From the cell containing the given text, extract its center point as (X, Y) coordinate. 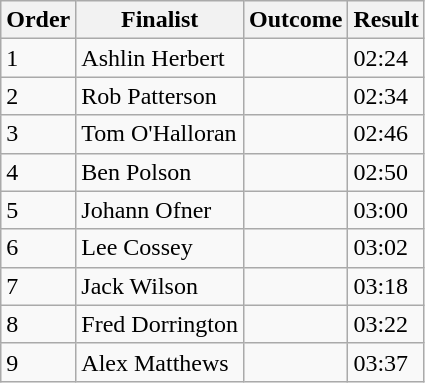
Rob Patterson (160, 96)
03:22 (386, 324)
4 (38, 172)
03:02 (386, 248)
Result (386, 20)
03:18 (386, 286)
03:00 (386, 210)
2 (38, 96)
Tom O'Halloran (160, 134)
Order (38, 20)
Johann Ofner (160, 210)
02:24 (386, 58)
5 (38, 210)
Outcome (296, 20)
Jack Wilson (160, 286)
Fred Dorrington (160, 324)
6 (38, 248)
1 (38, 58)
9 (38, 362)
02:46 (386, 134)
02:50 (386, 172)
Ben Polson (160, 172)
Lee Cossey (160, 248)
03:37 (386, 362)
Ashlin Herbert (160, 58)
Finalist (160, 20)
7 (38, 286)
02:34 (386, 96)
Alex Matthews (160, 362)
3 (38, 134)
8 (38, 324)
